Identify which cell holds the provided text, then report its [X, Y] central coordinate. 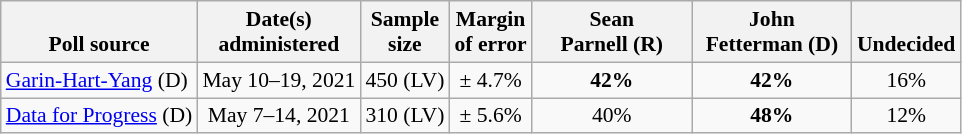
± 4.7% [490, 80]
Date(s)administered [278, 32]
± 5.6% [490, 116]
Poll source [100, 32]
May 10–19, 2021 [278, 80]
450 (LV) [404, 80]
May 7–14, 2021 [278, 116]
12% [906, 116]
Undecided [906, 32]
Samplesize [404, 32]
40% [612, 116]
310 (LV) [404, 116]
16% [906, 80]
Data for Progress (D) [100, 116]
Marginof error [490, 32]
SeanParnell (R) [612, 32]
JohnFetterman (D) [772, 32]
48% [772, 116]
Garin-Hart-Yang (D) [100, 80]
